Provide the (X, Y) coordinate of the cell's center where the given text is located.  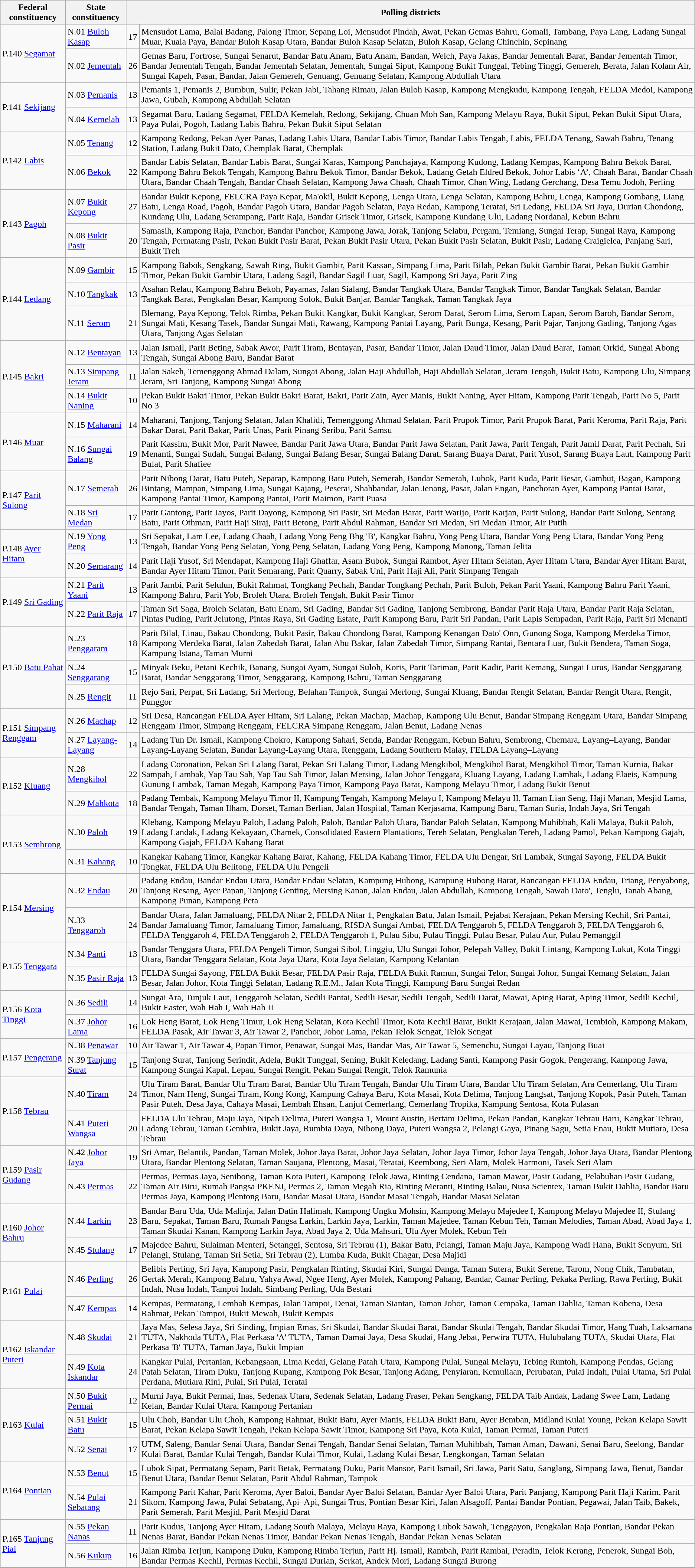
N.35 Pasir Raja (96, 978)
N.52 Senai (96, 1449)
P.155 Tenggara (33, 966)
P.154 Mersing (33, 908)
N.47 Kempas (96, 1308)
P.147 Parit Sulong (33, 501)
N.23 Penggaram (96, 643)
State constituency (96, 13)
Polling districts (411, 13)
N.24 Senggarang (96, 672)
N.21 Parit Yaani (96, 590)
N.17 Semerah (96, 488)
P.158 Tebrau (33, 1111)
P.140 Segamat (33, 53)
P.148 Ayer Hitam (33, 554)
N.42 Johor Jaya (96, 1157)
P.162 Iskandar Puteri (33, 1355)
N.32 Endau (96, 891)
N.34 Panti (96, 954)
N.48 Skudai (96, 1337)
N.04 Kemelah (96, 119)
N.08 Bukit Pasir (96, 241)
23 (133, 1221)
N.18 Sri Medan (96, 518)
P.142 Labis (33, 160)
P.146 Muar (33, 442)
N.39 Tanjung Surat (96, 1065)
N.40 Tiram (96, 1094)
P.161 Pulai (33, 1291)
P.144 Ledang (33, 299)
N.11 Serom (96, 323)
P.145 Bakri (33, 376)
P.160 Johor Bahru (33, 1233)
27 (133, 206)
N.22 Parit Raja (96, 614)
N.36 Sedili (96, 1003)
P.164 Pontian (33, 1490)
P.153 Sembrong (33, 844)
N.20 Semarang (96, 566)
N.09 Gambir (96, 270)
N.05 Tenang (96, 143)
N.41 Puteri Wangsa (96, 1128)
N.46 Perling (96, 1279)
N.26 Machap (96, 720)
P.141 Sekijang (33, 107)
N.28 Mengkibol (96, 774)
P.163 Kulai (33, 1425)
N.07 Bukit Kepong (96, 206)
Air Tawar 1, Air Tawar 4, Papan Timor, Penawar, Sungai Mas, Bandar Mas, Air Tawar 5, Semenchu, Sungai Layau, Tanjong Buai (417, 1046)
N.37 Johor Lama (96, 1026)
N.16 Sungai Balang (96, 454)
N.44 Larkin (96, 1221)
P.143 Pagoh (33, 224)
N.01 Buloh Kasap (96, 36)
N.29 Mahkota (96, 803)
N.03 Pemanis (96, 95)
N.15 Maharani (96, 425)
P.151 Simpang Renggam (33, 733)
P.165 Tanjung Piai (33, 1543)
Federal constituency (33, 13)
N.43 Permas (96, 1186)
P.157 Pengerang (33, 1057)
P.149 Sri Gading (33, 602)
N.13 Simpang Jeram (96, 376)
P.159 Pasir Gudang (33, 1174)
N.49 Kota Iskandar (96, 1372)
P.156 Kota Tinggi (33, 1014)
N.38 Penawar (96, 1046)
N.02 Jementah (96, 66)
N.06 Bekok (96, 172)
N.55 Pekan Nanas (96, 1531)
N.54 Pulai Sebatang (96, 1502)
P.152 Kluang (33, 786)
N.12 Bentayan (96, 352)
N.30 Paloh (96, 832)
N.31 Kahang (96, 861)
N.45 Stulang (96, 1250)
N.56 Kukup (96, 1556)
N.27 Layang-Layang (96, 745)
N.10 Tangkak (96, 294)
N.14 Bukit Naning (96, 401)
N.19 Yong Peng (96, 541)
N.51 Bukit Batu (96, 1425)
N.33 Tenggaroh (96, 925)
N.50 Bukit Permai (96, 1401)
P.150 Batu Pahat (33, 667)
N.53 Benut (96, 1473)
N.25 Rengit (96, 697)
